For the text-containing cell, return its midpoint in [x, y] coordinate format. 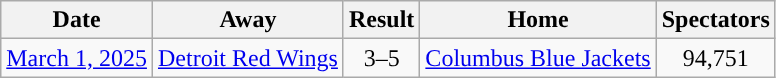
March 1, 2025 [77, 58]
Spectators [716, 20]
Away [248, 20]
Detroit Red Wings [248, 58]
Result [381, 20]
Date [77, 20]
Columbus Blue Jackets [538, 58]
3–5 [381, 58]
94,751 [716, 58]
Home [538, 20]
